Provide the (x, y) coordinate of the cell's center where the given text is located.  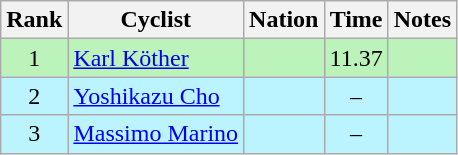
Karl Köther (156, 58)
Time (356, 20)
Rank (34, 20)
1 (34, 58)
Cyclist (156, 20)
11.37 (356, 58)
Notes (422, 20)
2 (34, 96)
Yoshikazu Cho (156, 96)
3 (34, 134)
Nation (284, 20)
Massimo Marino (156, 134)
